Detect which cell encompasses the target text, then output its (x, y) center coordinate. 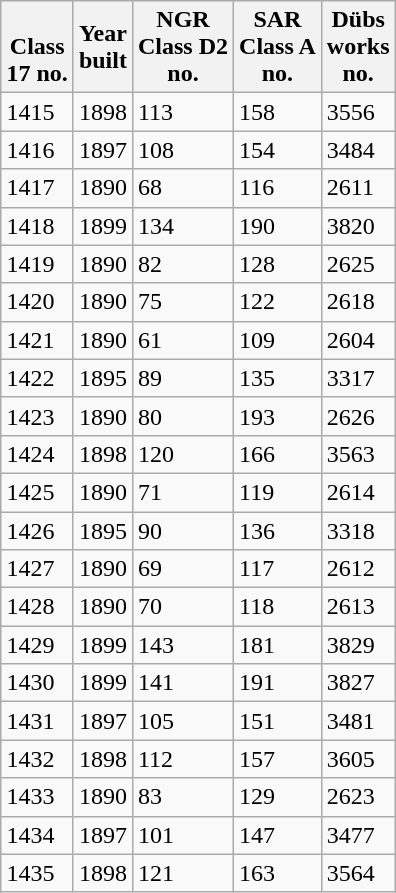
3481 (358, 721)
2612 (358, 569)
3827 (358, 683)
119 (278, 492)
1435 (37, 873)
69 (182, 569)
2625 (358, 264)
158 (278, 112)
1418 (37, 226)
1430 (37, 683)
163 (278, 873)
101 (182, 835)
2613 (358, 607)
1415 (37, 112)
1422 (37, 378)
Yearbuilt (102, 47)
1428 (37, 607)
122 (278, 302)
1427 (37, 569)
3605 (358, 759)
75 (182, 302)
135 (278, 378)
80 (182, 416)
166 (278, 454)
1432 (37, 759)
105 (182, 721)
141 (182, 683)
1423 (37, 416)
108 (182, 150)
129 (278, 797)
112 (182, 759)
1420 (37, 302)
1419 (37, 264)
1431 (37, 721)
Dübsworksno. (358, 47)
2614 (358, 492)
1416 (37, 150)
70 (182, 607)
136 (278, 531)
181 (278, 645)
SARClass Ano. (278, 47)
2611 (358, 188)
2618 (358, 302)
3820 (358, 226)
1417 (37, 188)
3563 (358, 454)
134 (182, 226)
3317 (358, 378)
120 (182, 454)
151 (278, 721)
113 (182, 112)
157 (278, 759)
68 (182, 188)
116 (278, 188)
3556 (358, 112)
3318 (358, 531)
1429 (37, 645)
NGRClass D2no. (182, 47)
3564 (358, 873)
82 (182, 264)
89 (182, 378)
1425 (37, 492)
143 (182, 645)
1433 (37, 797)
3484 (358, 150)
191 (278, 683)
147 (278, 835)
154 (278, 150)
2604 (358, 340)
117 (278, 569)
1426 (37, 531)
61 (182, 340)
3829 (358, 645)
190 (278, 226)
109 (278, 340)
2626 (358, 416)
118 (278, 607)
90 (182, 531)
Class17 no. (37, 47)
83 (182, 797)
3477 (358, 835)
1434 (37, 835)
128 (278, 264)
2623 (358, 797)
1421 (37, 340)
121 (182, 873)
193 (278, 416)
71 (182, 492)
1424 (37, 454)
